Pinpoint the cell where the given text exists, returning its [x, y] midpoint coordinate. 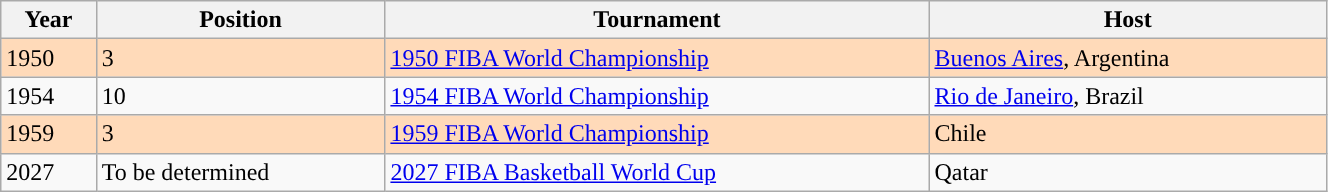
Tournament [657, 20]
1959 [48, 134]
Position [240, 20]
1954 FIBA World Championship [657, 96]
2027 [48, 172]
To be determined [240, 172]
Host [1128, 20]
Year [48, 20]
1959 FIBA World Championship [657, 134]
10 [240, 96]
Chile [1128, 134]
Qatar [1128, 172]
Buenos Aires, Argentina [1128, 58]
1950 FIBA World Championship [657, 58]
1954 [48, 96]
2027 FIBA Basketball World Cup [657, 172]
1950 [48, 58]
Rio de Janeiro, Brazil [1128, 96]
